Determine the [X, Y] coordinate at the center of the cell enclosing the given text.  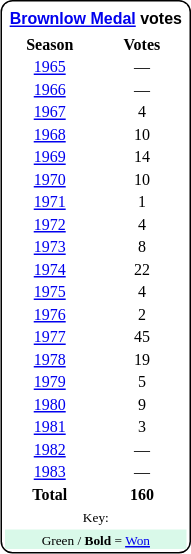
Brownlow Medal votes [96, 18]
2 [142, 314]
1971 [50, 202]
Key: [96, 517]
Total [50, 494]
1976 [50, 314]
3 [142, 427]
1968 [50, 134]
1969 [50, 157]
1966 [50, 90]
1983 [50, 472]
5 [142, 382]
1975 [50, 292]
Green / Bold = Won [96, 540]
1970 [50, 180]
1973 [50, 247]
19 [142, 360]
1977 [50, 337]
1967 [50, 112]
1979 [50, 382]
1972 [50, 224]
1982 [50, 450]
1965 [50, 67]
1980 [50, 404]
1981 [50, 427]
1 [142, 202]
Votes [142, 44]
8 [142, 247]
1978 [50, 360]
1974 [50, 270]
45 [142, 337]
Season [50, 44]
22 [142, 270]
9 [142, 404]
14 [142, 157]
160 [142, 494]
